Return the [x, y] coordinate for the center point of the cell that contains the specified text.  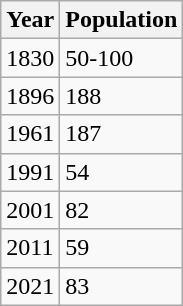
1896 [30, 96]
1830 [30, 58]
1991 [30, 172]
188 [122, 96]
2011 [30, 248]
Year [30, 20]
54 [122, 172]
2021 [30, 286]
Population [122, 20]
59 [122, 248]
83 [122, 286]
82 [122, 210]
1961 [30, 134]
50-100 [122, 58]
187 [122, 134]
2001 [30, 210]
